Capture the cell that displays the provided text and extract its [X, Y] central coordinate. 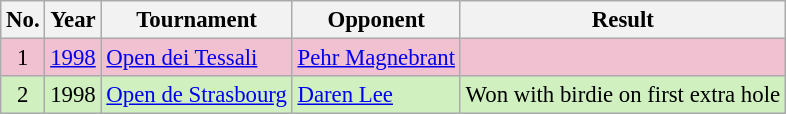
Daren Lee [376, 95]
Won with birdie on first extra hole [622, 95]
Opponent [376, 20]
No. [23, 20]
Tournament [196, 20]
Pehr Magnebrant [376, 58]
2 [23, 95]
Result [622, 20]
Open de Strasbourg [196, 95]
1 [23, 58]
Open dei Tessali [196, 58]
Year [73, 20]
